From the cell containing the given text, extract its center point as [X, Y] coordinate. 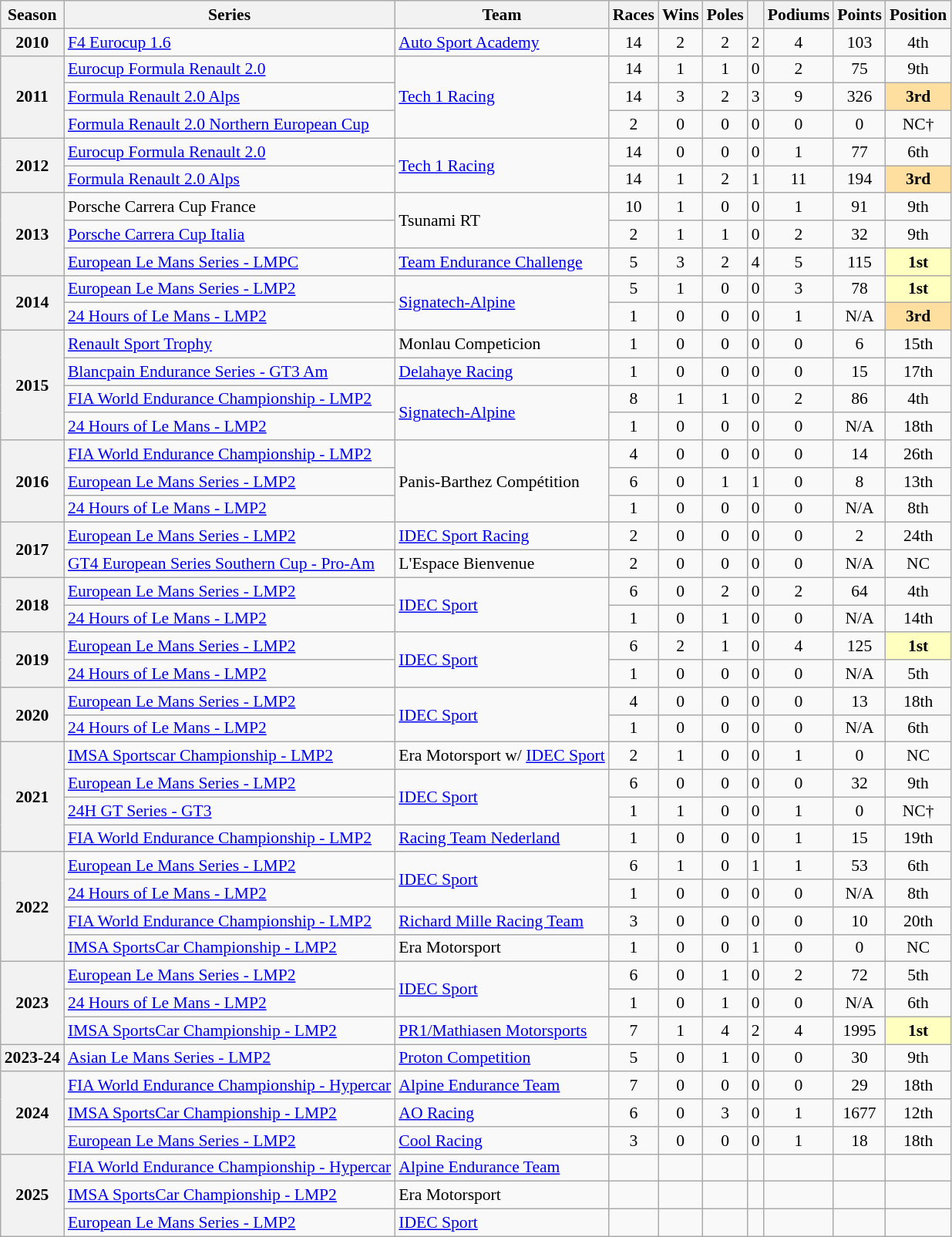
2021 [32, 797]
12th [918, 1113]
2022 [32, 907]
75 [859, 69]
14th [918, 619]
Tsunami RT [502, 220]
Proton Competition [502, 1058]
2019 [32, 660]
30 [859, 1058]
2015 [32, 385]
2011 [32, 97]
64 [859, 591]
Series [230, 15]
115 [859, 262]
125 [859, 647]
91 [859, 207]
Poles [725, 15]
326 [859, 97]
78 [859, 289]
19th [918, 839]
29 [859, 1086]
86 [859, 399]
2012 [32, 165]
Porsche Carrera Cup France [230, 207]
F4 Eurocup 1.6 [230, 42]
2018 [32, 604]
PR1/Mathiasen Motorsports [502, 1030]
GT4 European Series Southern Cup - Pro-Am [230, 564]
18 [859, 1141]
Podiums [799, 15]
IMSA Sportscar Championship - LMP2 [230, 756]
Cool Racing [502, 1141]
Auto Sport Academy [502, 42]
Richard Mille Racing Team [502, 921]
77 [859, 152]
Racing Team Nederland [502, 839]
Delahaye Racing [502, 371]
Points [859, 15]
24H GT Series - GT3 [230, 811]
17th [918, 371]
Season [32, 15]
2013 [32, 234]
20th [918, 921]
2023-24 [32, 1058]
2023 [32, 1003]
2016 [32, 481]
26th [918, 454]
13th [918, 482]
Wins [681, 15]
Monlau Competicion [502, 345]
13 [859, 701]
72 [859, 976]
Asian Le Mans Series - LMP2 [230, 1058]
Era Motorsport w/ IDEC Sport [502, 756]
1995 [859, 1030]
Team Endurance Challenge [502, 262]
Panis-Barthez Compétition [502, 481]
2020 [32, 715]
11 [799, 180]
Position [918, 15]
53 [859, 866]
Porsche Carrera Cup Italia [230, 234]
194 [859, 180]
2025 [32, 1195]
IDEC Sport Racing [502, 536]
Races [634, 15]
9 [799, 97]
European Le Mans Series - LMPC [230, 262]
Renault Sport Trophy [230, 345]
1677 [859, 1113]
Blancpain Endurance Series - GT3 Am [230, 371]
Formula Renault 2.0 Northern European Cup [230, 125]
2010 [32, 42]
Team [502, 15]
2017 [32, 550]
15th [918, 345]
2024 [32, 1113]
2014 [32, 302]
24th [918, 536]
103 [859, 42]
L'Espace Bienvenue [502, 564]
AO Racing [502, 1113]
